Output the [X, Y] coordinate of the center of the cell containing the given text.  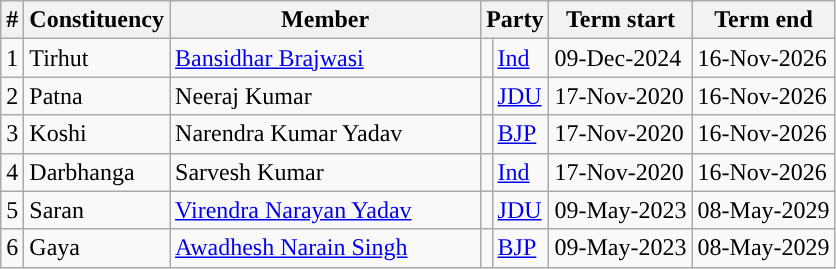
Constituency [97, 20]
2 [12, 96]
Saran [97, 210]
Bansidhar Brajwasi [326, 58]
3 [12, 134]
Gaya [97, 248]
4 [12, 172]
Koshi [97, 134]
09-Dec-2024 [620, 58]
Term end [764, 20]
6 [12, 248]
# [12, 20]
Sarvesh Kumar [326, 172]
1 [12, 58]
Term start [620, 20]
5 [12, 210]
Party [515, 20]
Darbhanga [97, 172]
Narendra Kumar Yadav [326, 134]
Member [326, 20]
Neeraj Kumar [326, 96]
Tirhut [97, 58]
Awadhesh Narain Singh [326, 248]
Patna [97, 96]
Virendra Narayan Yadav [326, 210]
